Return [x, y] of the center of cell containing provided text 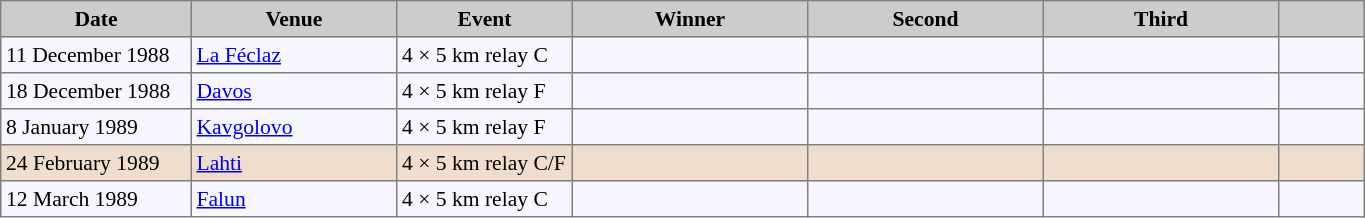
12 March 1989 [96, 199]
Second [926, 19]
18 December 1988 [96, 91]
24 February 1989 [96, 163]
Kavgolovo [294, 127]
Winner [690, 19]
11 December 1988 [96, 55]
Davos [294, 91]
Venue [294, 19]
Falun [294, 199]
8 January 1989 [96, 127]
Lahti [294, 163]
La Féclaz [294, 55]
Third [1161, 19]
4 × 5 km relay C/F [485, 163]
Event [485, 19]
Date [96, 19]
